For the text-containing cell, return its midpoint in [x, y] coordinate format. 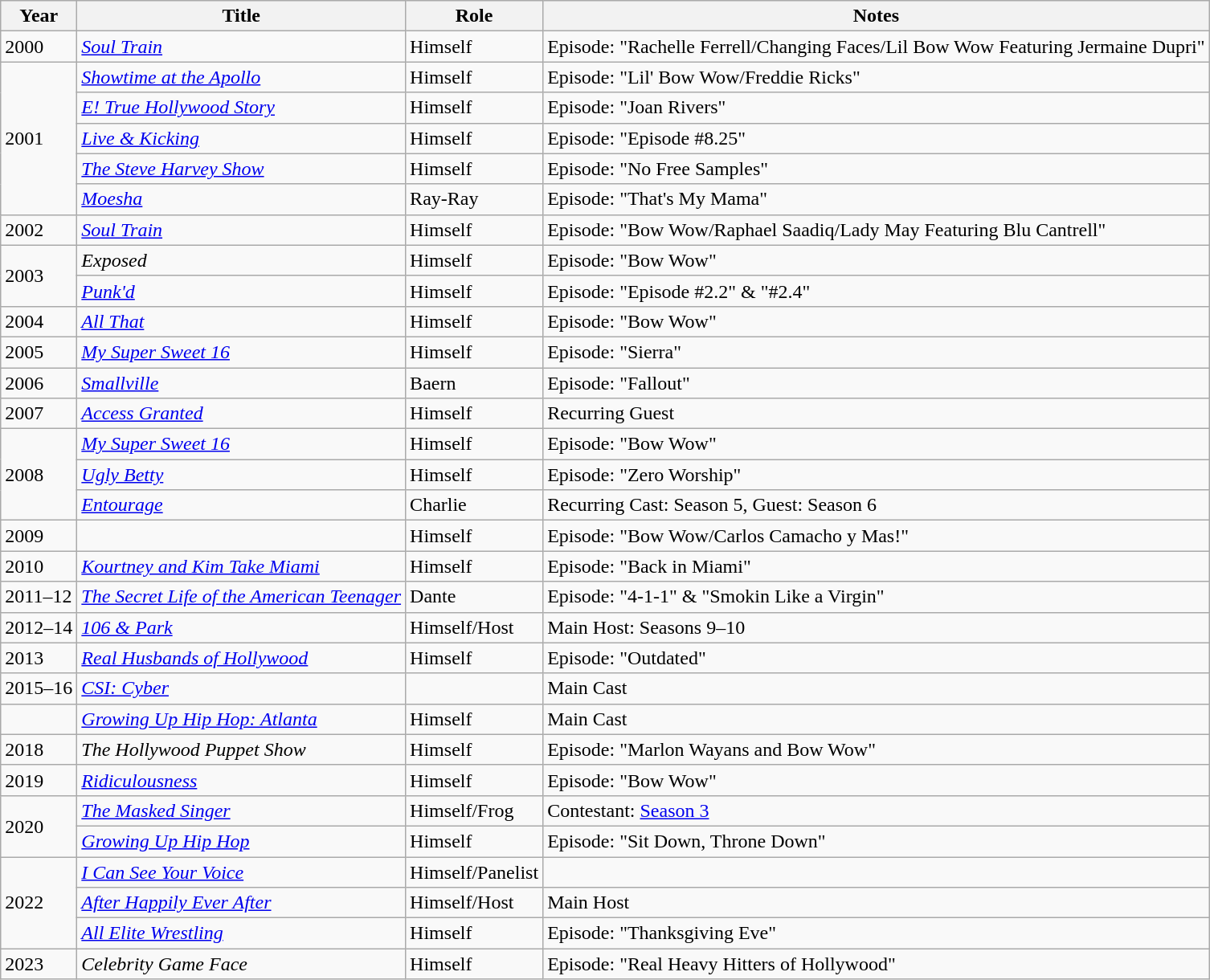
Entourage [241, 505]
2005 [39, 352]
106 & Park [241, 627]
Episode: "Thanksgiving Eve" [876, 933]
2020 [39, 826]
Episode: "No Free Samples" [876, 169]
After Happily Ever After [241, 903]
Ray-Ray [474, 199]
2006 [39, 383]
2002 [39, 230]
Episode: "Sit Down, Throne Down" [876, 841]
All That [241, 321]
Episode: "Back in Miami" [876, 566]
2023 [39, 964]
2010 [39, 566]
Episode: "Fallout" [876, 383]
Episode: "Episode #8.25" [876, 138]
Episode: "Sierra" [876, 352]
2015–16 [39, 688]
2018 [39, 749]
2003 [39, 276]
Ugly Betty [241, 475]
2008 [39, 475]
2019 [39, 780]
I Can See Your Voice [241, 872]
Growing Up Hip Hop: Atlanta [241, 719]
Ridiculousness [241, 780]
Year [39, 16]
2004 [39, 321]
2007 [39, 414]
Main Host: Seasons 9–10 [876, 627]
Episode: "Bow Wow/Carlos Camacho y Mas!" [876, 536]
2001 [39, 138]
The Secret Life of the American Teenager [241, 597]
Episode: "Rachelle Ferrell/Changing Faces/Lil Bow Wow Featuring Jermaine Dupri" [876, 47]
Celebrity Game Face [241, 964]
Smallville [241, 383]
Episode: "Zero Worship" [876, 475]
Recurring Cast: Season 5, Guest: Season 6 [876, 505]
Episode: "That's My Mama" [876, 199]
2000 [39, 47]
Episode: "Episode #2.2" & "#2.4" [876, 291]
Growing Up Hip Hop [241, 841]
E! True Hollywood Story [241, 108]
The Hollywood Puppet Show [241, 749]
Episode: "Outdated" [876, 658]
Episode: "Marlon Wayans and Bow Wow" [876, 749]
Punk'd [241, 291]
Contestant: Season 3 [876, 811]
Episode: "4-1-1" & "Smokin Like a Virgin" [876, 597]
Episode: "Lil' Bow Wow/Freddie Ricks" [876, 77]
The Steve Harvey Show [241, 169]
Episode: "Bow Wow/Raphael Saadiq/Lady May Featuring Blu Cantrell" [876, 230]
Moesha [241, 199]
Live & Kicking [241, 138]
Exposed [241, 260]
Showtime at the Apollo [241, 77]
Real Husbands of Hollywood [241, 658]
Role [474, 16]
2022 [39, 902]
Baern [474, 383]
The Masked Singer [241, 811]
Episode: "Joan Rivers" [876, 108]
Main Host [876, 903]
2013 [39, 658]
Title [241, 16]
2012–14 [39, 627]
All Elite Wrestling [241, 933]
Himself/Frog [474, 811]
Recurring Guest [876, 414]
Access Granted [241, 414]
CSI: Cyber [241, 688]
Himself/Panelist [474, 872]
Kourtney and Kim Take Miami [241, 566]
Dante [474, 597]
2009 [39, 536]
Charlie [474, 505]
2011–12 [39, 597]
Notes [876, 16]
Episode: "Real Heavy Hitters of Hollywood" [876, 964]
